Search for the cell housing the specified text and yield its [x, y] center coordinate. 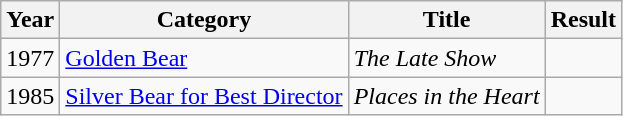
Result [583, 20]
The Late Show [446, 58]
Year [30, 20]
Category [204, 20]
Places in the Heart [446, 96]
Title [446, 20]
1985 [30, 96]
1977 [30, 58]
Silver Bear for Best Director [204, 96]
Golden Bear [204, 58]
